Pinpoint the cell where the given text exists, returning its (x, y) midpoint coordinate. 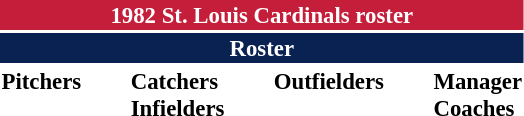
Roster (262, 48)
1982 St. Louis Cardinals roster (262, 15)
